Scan for the cell matching the given text and deliver its (x, y) coordinate at center. 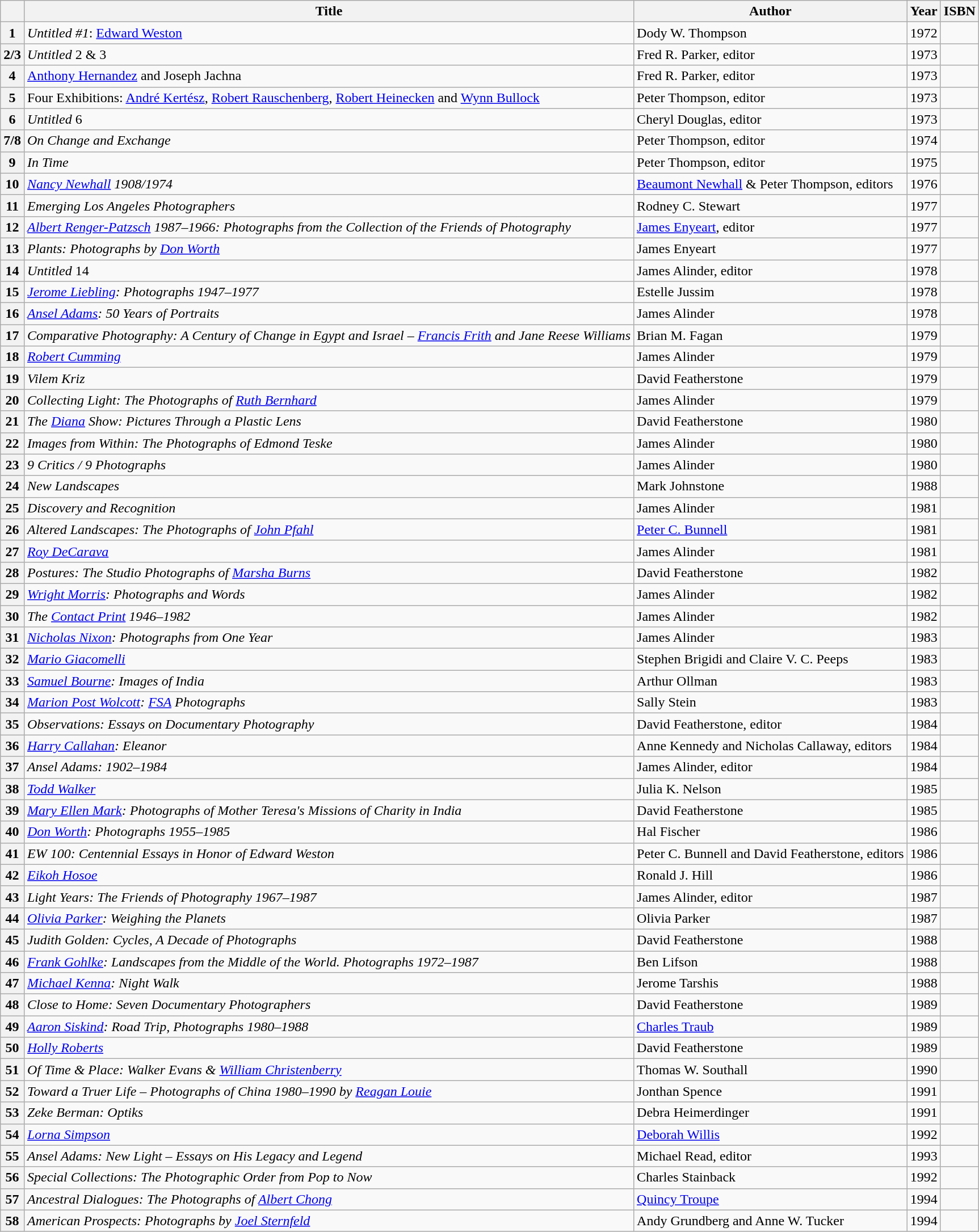
45 (12, 940)
Mark Johnstone (771, 486)
Charles Stainback (771, 1178)
23 (12, 465)
Beaumont Newhall & Peter Thompson, editors (771, 184)
9 (12, 162)
American Prospects: Photographs by Joel Sternfeld (329, 1221)
1974 (924, 141)
57 (12, 1199)
Don Worth: Photographs 1955–1985 (329, 832)
Albert Renger-Patzsch 1987–1966: Photographs from the Collection of the Friends of Photography (329, 227)
Nicholas Nixon: Photographs from One Year (329, 638)
31 (12, 638)
17 (12, 335)
Wright Morris: Photographs and Words (329, 594)
Judith Golden: Cycles, A Decade of Photographs (329, 940)
Postures: The Studio Photographs of Marsha Burns (329, 573)
Untitled 2 & 3 (329, 54)
In Time (329, 162)
Emerging Los Angeles Photographers (329, 205)
Deborah Willis (771, 1134)
Hal Fischer (771, 832)
Cheryl Douglas, editor (771, 119)
1 (12, 33)
27 (12, 551)
Special Collections: The Photographic Order from Pop to Now (329, 1178)
Olivia Parker (771, 918)
28 (12, 573)
50 (12, 1048)
41 (12, 853)
7/8 (12, 141)
James Enyeart, editor (771, 227)
The Diana Show: Pictures Through a Plastic Lens (329, 422)
Todd Walker (329, 789)
37 (12, 767)
6 (12, 119)
Of Time & Place: Walker Evans & William Christenberry (329, 1070)
Plants: Photographs by Don Worth (329, 249)
Close to Home: Seven Documentary Photographers (329, 1005)
Peter C. Bunnell (771, 529)
40 (12, 832)
1976 (924, 184)
Ancestral Dialogues: The Photographs of Albert Chong (329, 1199)
35 (12, 724)
5 (12, 98)
9 Critics / 9 Photographs (329, 465)
55 (12, 1156)
Nancy Newhall 1908/1974 (329, 184)
58 (12, 1221)
Andy Grundberg and Anne W. Tucker (771, 1221)
Brian M. Fagan (771, 335)
Light Years: The Friends of Photography 1967–1987 (329, 897)
Ben Lifson (771, 962)
Jerome Tarshis (771, 983)
Dody W. Thompson (771, 33)
Zeke Berman: Optiks (329, 1113)
Anthony Hernandez and Joseph Jachna (329, 76)
38 (12, 789)
Quincy Troupe (771, 1199)
29 (12, 594)
Arthur Ollman (771, 681)
Observations: Essays on Documentary Photography (329, 724)
Comparative Photography: A Century of Change in Egypt and Israel – Francis Frith and Jane Reese Williams (329, 335)
19 (12, 379)
Michael Read, editor (771, 1156)
34 (12, 703)
Images from Within: The Photographs of Edmond Teske (329, 443)
20 (12, 400)
26 (12, 529)
Roy DeCarava (329, 551)
Charles Traub (771, 1027)
Untitled 6 (329, 119)
Untitled #1: Edward Weston (329, 33)
Julia K. Nelson (771, 789)
39 (12, 810)
Lorna Simpson (329, 1134)
52 (12, 1091)
30 (12, 616)
Aaron Siskind: Road Trip, Photographs 1980–1988 (329, 1027)
51 (12, 1070)
Sally Stein (771, 703)
Vilem Kriz (329, 379)
Ansel Adams: 1902–1984 (329, 767)
Thomas W. Southall (771, 1070)
16 (12, 314)
Holly Roberts (329, 1048)
Mary Ellen Mark: Photographs of Mother Teresa's Missions of Charity in India (329, 810)
42 (12, 875)
32 (12, 659)
48 (12, 1005)
Stephen Brigidi and Claire V. C. Peeps (771, 659)
25 (12, 508)
47 (12, 983)
Estelle Jussim (771, 292)
43 (12, 897)
ISBN (959, 11)
15 (12, 292)
Rodney C. Stewart (771, 205)
1990 (924, 1070)
18 (12, 357)
Mario Giacomelli (329, 659)
14 (12, 271)
21 (12, 422)
54 (12, 1134)
Harry Callahan: Eleanor (329, 746)
Debra Heimerdinger (771, 1113)
10 (12, 184)
Frank Gohlke: Landscapes from the Middle of the World. Photographs 1972–1987 (329, 962)
Ronald J. Hill (771, 875)
David Featherstone, editor (771, 724)
Ansel Adams: 50 Years of Portraits (329, 314)
4 (12, 76)
Michael Kenna: Night Walk (329, 983)
Peter C. Bunnell and David Featherstone, editors (771, 853)
24 (12, 486)
13 (12, 249)
James Enyeart (771, 249)
Toward a Truer Life – Photographs of China 1980–1990 by Reagan Louie (329, 1091)
46 (12, 962)
1972 (924, 33)
Four Exhibitions: André Kertész, Robert Rauschenberg, Robert Heinecken and Wynn Bullock (329, 98)
36 (12, 746)
56 (12, 1178)
44 (12, 918)
33 (12, 681)
1975 (924, 162)
The Contact Print 1946–1982 (329, 616)
Robert Cumming (329, 357)
11 (12, 205)
Jerome Liebling: Photographs 1947–1977 (329, 292)
On Change and Exchange (329, 141)
Altered Landscapes: The Photographs of John Pfahl (329, 529)
Untitled 14 (329, 271)
49 (12, 1027)
Marion Post Wolcott: FSA Photographs (329, 703)
53 (12, 1113)
Samuel Bourne: Images of India (329, 681)
EW 100: Centennial Essays in Honor of Edward Weston (329, 853)
Discovery and Recognition (329, 508)
Title (329, 11)
2/3 (12, 54)
Collecting Light: The Photographs of Ruth Bernhard (329, 400)
1993 (924, 1156)
Eikoh Hosoe (329, 875)
Olivia Parker: Weighing the Planets (329, 918)
Ansel Adams: New Light – Essays on His Legacy and Legend (329, 1156)
Author (771, 11)
Jonthan Spence (771, 1091)
New Landscapes (329, 486)
Anne Kennedy and Nicholas Callaway, editors (771, 746)
22 (12, 443)
Year (924, 11)
12 (12, 227)
